Return the (x, y) coordinate for the center point of the cell that contains the specified text.  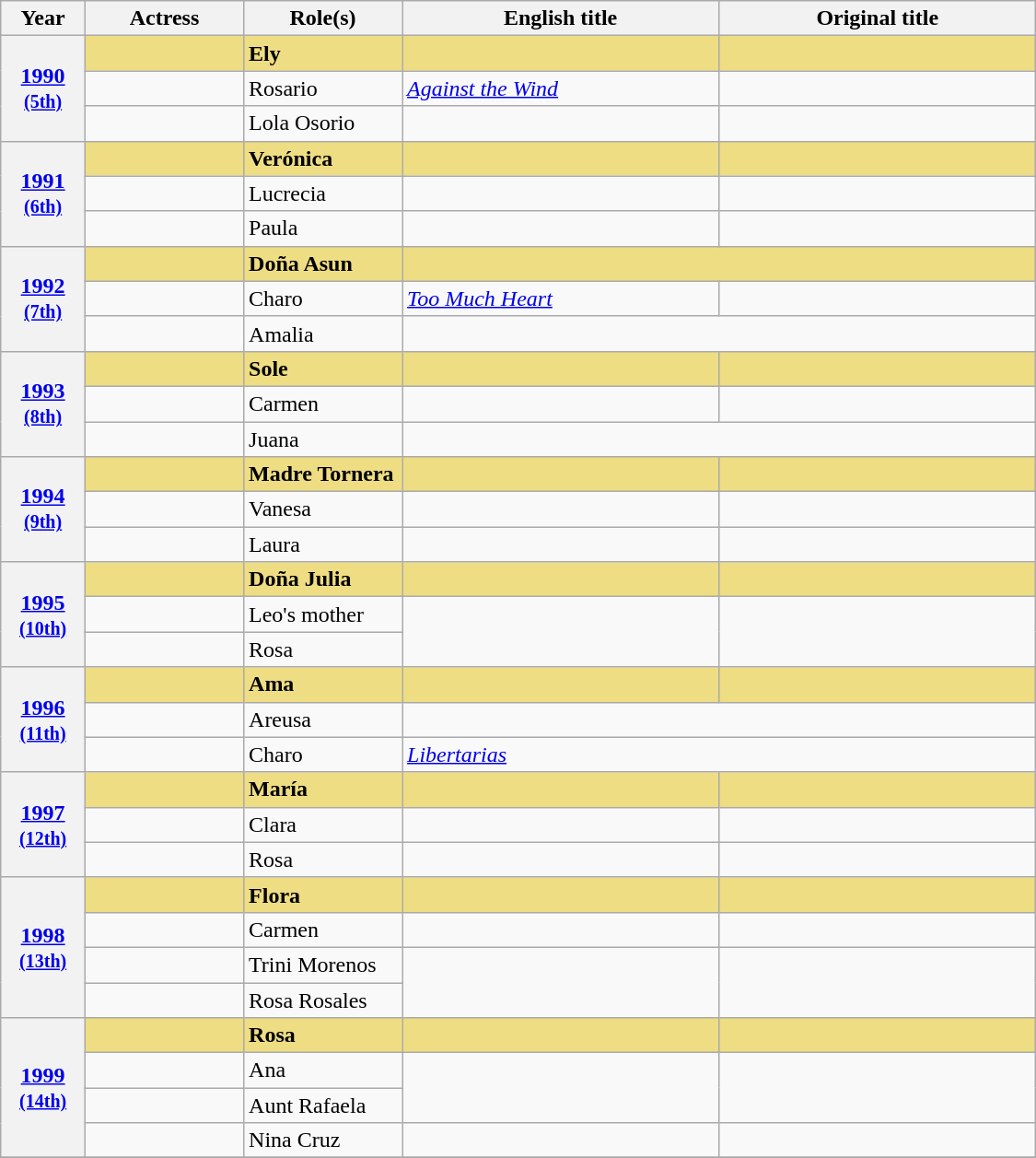
Nina Cruz (323, 1140)
Actress (164, 18)
1994 (9th) (43, 509)
Doña Asun (323, 263)
Leo's mother (323, 614)
Rosa Rosales (323, 1000)
Against the Wind (561, 88)
Amalia (323, 333)
1997 (12th) (43, 825)
Role(s) (323, 18)
1990 (5th) (43, 88)
Libertarias (719, 754)
1993 (8th) (43, 404)
English title (561, 18)
Ana (323, 1070)
Madre Tornera (323, 474)
Juana (323, 439)
1998 (13th) (43, 947)
Ely (323, 53)
Year (43, 18)
Original title (878, 18)
1999 (14th) (43, 1088)
1991 (6th) (43, 193)
Doña Julia (323, 579)
Lola Osorio (323, 123)
1996 (11th) (43, 719)
Laura (323, 544)
Trini Morenos (323, 965)
Flora (323, 895)
Verónica (323, 158)
Clara (323, 825)
María (323, 790)
Paula (323, 228)
1992 (7th) (43, 298)
Ama (323, 684)
Lucrecia (323, 193)
Vanesa (323, 509)
Rosario (323, 88)
1995 (10th) (43, 614)
Too Much Heart (561, 298)
Areusa (323, 719)
Aunt Rafaela (323, 1105)
Sole (323, 368)
